Return the (x, y) coordinate for the center point of the cell that contains the specified text.  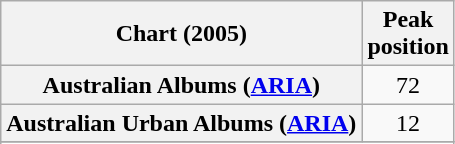
Chart (2005) (182, 34)
72 (408, 85)
Australian Albums (ARIA) (182, 85)
Peakposition (408, 34)
12 (408, 123)
Australian Urban Albums (ARIA) (182, 123)
